Scan for the cell matching the given text and deliver its (x, y) coordinate at center. 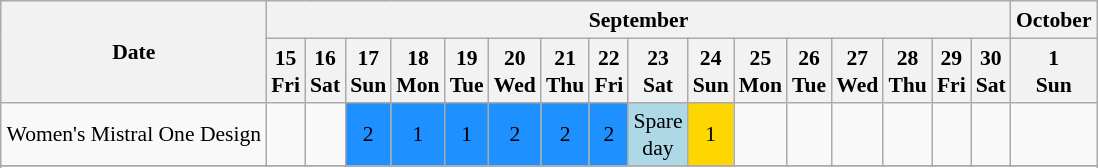
15Fri (286, 70)
19Tue (467, 70)
September (638, 20)
Women's Mistral One Design (134, 134)
28Thu (908, 70)
Spareday (658, 134)
21Thu (566, 70)
22Fri (608, 70)
1Sun (1054, 70)
17Sun (368, 70)
30Sat (991, 70)
26Tue (809, 70)
27Wed (857, 70)
October (1054, 20)
Date (134, 52)
29Fri (952, 70)
16Sat (325, 70)
18Mon (418, 70)
20Wed (515, 70)
23Sat (658, 70)
25Mon (760, 70)
24Sun (711, 70)
